For the text-containing cell, return its midpoint in [x, y] coordinate format. 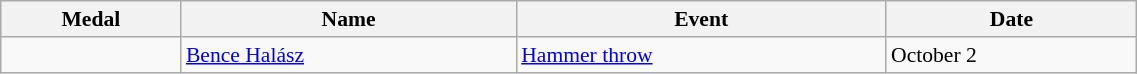
Event [701, 19]
Date [1012, 19]
October 2 [1012, 55]
Name [348, 19]
Bence Halász [348, 55]
Hammer throw [701, 55]
Medal [91, 19]
